Extract the [X, Y] coordinate from the center of the cell holding the provided text.  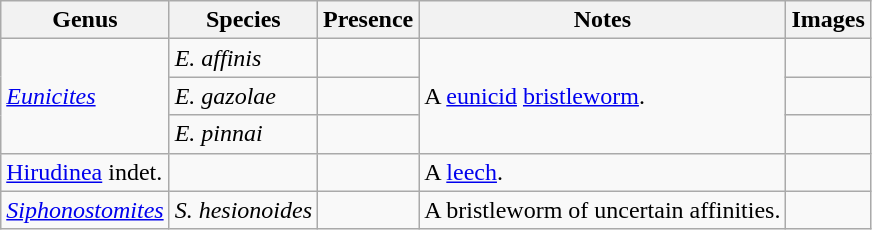
Hirudinea indet. [85, 172]
A bristleworm of uncertain affinities. [602, 210]
Eunicites [85, 96]
Genus [85, 20]
Images [828, 20]
A eunicid bristleworm. [602, 96]
Siphonostomites [85, 210]
Notes [602, 20]
S. hesionoides [243, 210]
E. pinnai [243, 134]
A leech. [602, 172]
E. gazolae [243, 96]
Presence [368, 20]
Species [243, 20]
E. affinis [243, 58]
